Capture the cell that displays the provided text and extract its [x, y] central coordinate. 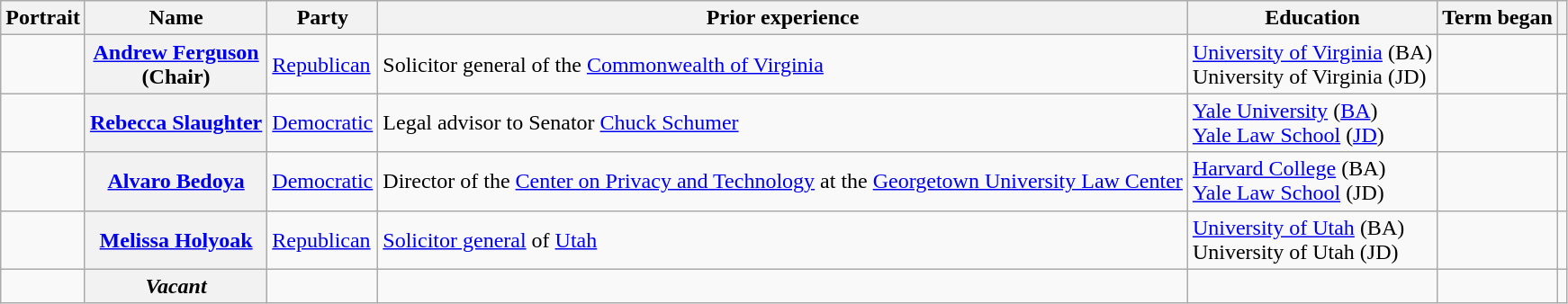
Legal advisor to Senator Chuck Schumer [783, 122]
Andrew Ferguson(Chair) [176, 65]
Harvard College (BA)Yale Law School (JD) [1312, 182]
Alvaro Bedoya [176, 182]
Name [176, 18]
Party [322, 18]
Director of the Center on Privacy and Technology at the Georgetown University Law Center [783, 182]
University of Utah (BA)University of Utah (JD) [1312, 239]
Education [1312, 18]
Term began [1498, 18]
Solicitor general of Utah [783, 239]
Vacant [176, 286]
Solicitor general of the Commonwealth of Virginia [783, 65]
Melissa Holyoak [176, 239]
University of Virginia (BA)University of Virginia (JD) [1312, 65]
Yale University (BA)Yale Law School (JD) [1312, 122]
Portrait [43, 18]
Prior experience [783, 18]
Rebecca Slaughter [176, 122]
